For the text-containing cell, return its midpoint in (x, y) coordinate format. 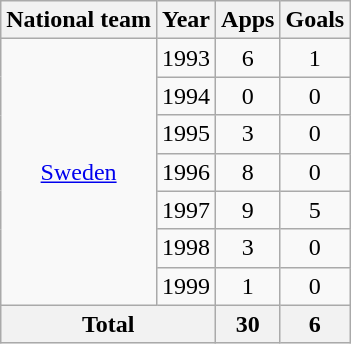
1994 (186, 96)
30 (248, 324)
1993 (186, 58)
1995 (186, 134)
1999 (186, 286)
Apps (248, 20)
1996 (186, 172)
National team (79, 20)
Total (108, 324)
9 (248, 210)
8 (248, 172)
Sweden (79, 172)
Goals (315, 20)
5 (315, 210)
1998 (186, 248)
1997 (186, 210)
Year (186, 20)
